Scan for the cell matching the given text and deliver its (X, Y) coordinate at center. 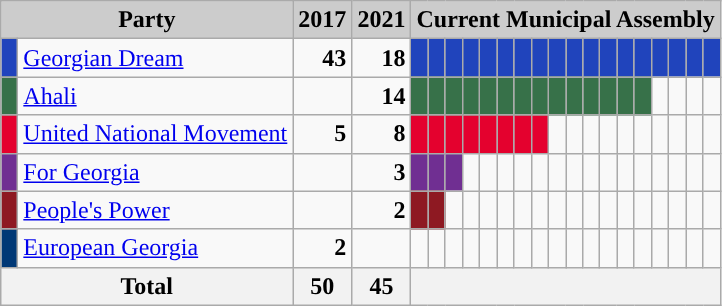
Current Municipal Assembly (566, 20)
43 (322, 58)
Total (147, 286)
50 (322, 286)
2017 (322, 20)
2021 (382, 20)
Ahali (156, 96)
5 (322, 134)
8 (382, 134)
United National Movement (156, 134)
45 (382, 286)
European Georgia (156, 248)
Georgian Dream (156, 58)
18 (382, 58)
3 (382, 172)
Party (147, 20)
People's Power (156, 210)
14 (382, 96)
For Georgia (156, 172)
